Determine the [x, y] coordinate at the center of the cell enclosing the given text.  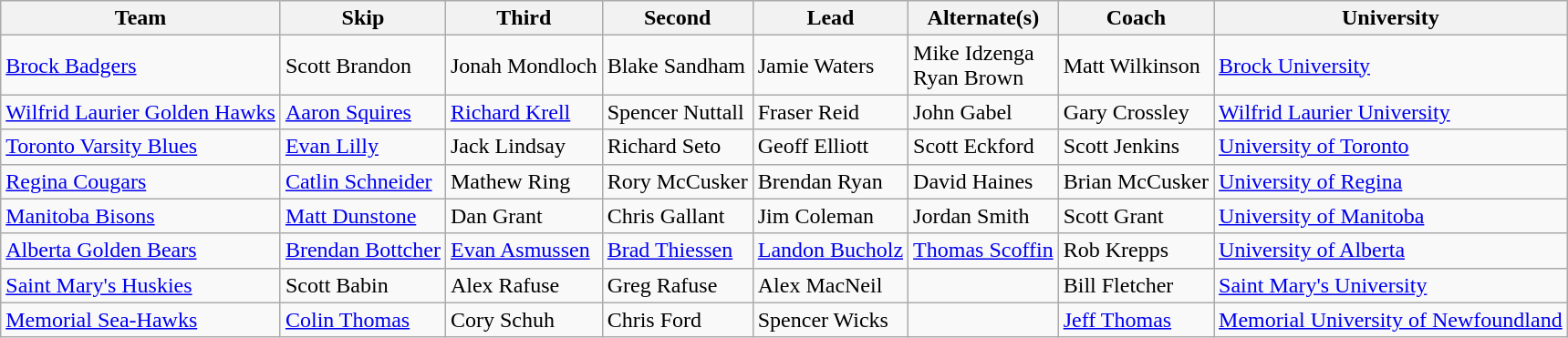
Scott Brandon [363, 66]
Mathew Ring [524, 181]
Scott Grant [1136, 216]
University of Alberta [1391, 251]
Geoff Elliott [830, 147]
Rob Krepps [1136, 251]
David Haines [983, 181]
Brendan Bottcher [363, 251]
Thomas Scoffin [983, 251]
Alex MacNeil [830, 285]
Brian McCusker [1136, 181]
Cory Schuh [524, 320]
Alternate(s) [983, 18]
Brendan Ryan [830, 181]
Spencer Wicks [830, 320]
Catlin Schneider [363, 181]
Jeff Thomas [1136, 320]
Landon Bucholz [830, 251]
Brock Badgers [140, 66]
Lead [830, 18]
Richard Seto [677, 147]
John Gabel [983, 112]
Alberta Golden Bears [140, 251]
Scott Eckford [983, 147]
Skip [363, 18]
Scott Jenkins [1136, 147]
Jonah Mondloch [524, 66]
Brad Thiessen [677, 251]
Gary Crossley [1136, 112]
Memorial University of Newfoundland [1391, 320]
Alex Rafuse [524, 285]
Brock University [1391, 66]
Dan Grant [524, 216]
Toronto Varsity Blues [140, 147]
Memorial Sea-Hawks [140, 320]
Spencer Nuttall [677, 112]
Coach [1136, 18]
Saint Mary's University [1391, 285]
Manitoba Bisons [140, 216]
Evan Asmussen [524, 251]
Mike Idzenga Ryan Brown [983, 66]
Bill Fletcher [1136, 285]
University of Regina [1391, 181]
Greg Rafuse [677, 285]
Wilfrid Laurier Golden Hawks [140, 112]
Second [677, 18]
Scott Babin [363, 285]
Aaron Squires [363, 112]
Jordan Smith [983, 216]
University of Toronto [1391, 147]
Chris Ford [677, 320]
Evan Lilly [363, 147]
University [1391, 18]
Rory McCusker [677, 181]
Jack Lindsay [524, 147]
Team [140, 18]
Wilfrid Laurier University [1391, 112]
Third [524, 18]
Jim Coleman [830, 216]
Blake Sandham [677, 66]
University of Manitoba [1391, 216]
Richard Krell [524, 112]
Regina Cougars [140, 181]
Matt Dunstone [363, 216]
Matt Wilkinson [1136, 66]
Chris Gallant [677, 216]
Jamie Waters [830, 66]
Colin Thomas [363, 320]
Saint Mary's Huskies [140, 285]
Fraser Reid [830, 112]
